Return [x, y] of the center of cell containing provided text 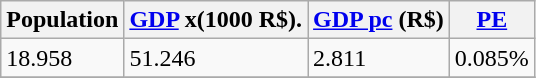
18.958 [62, 58]
GDP x(1000 R$). [216, 20]
2.811 [379, 58]
PE [492, 20]
51.246 [216, 58]
0.085% [492, 58]
Population [62, 20]
GDP pc (R$) [379, 20]
